For the text-containing cell, return its midpoint in [x, y] coordinate format. 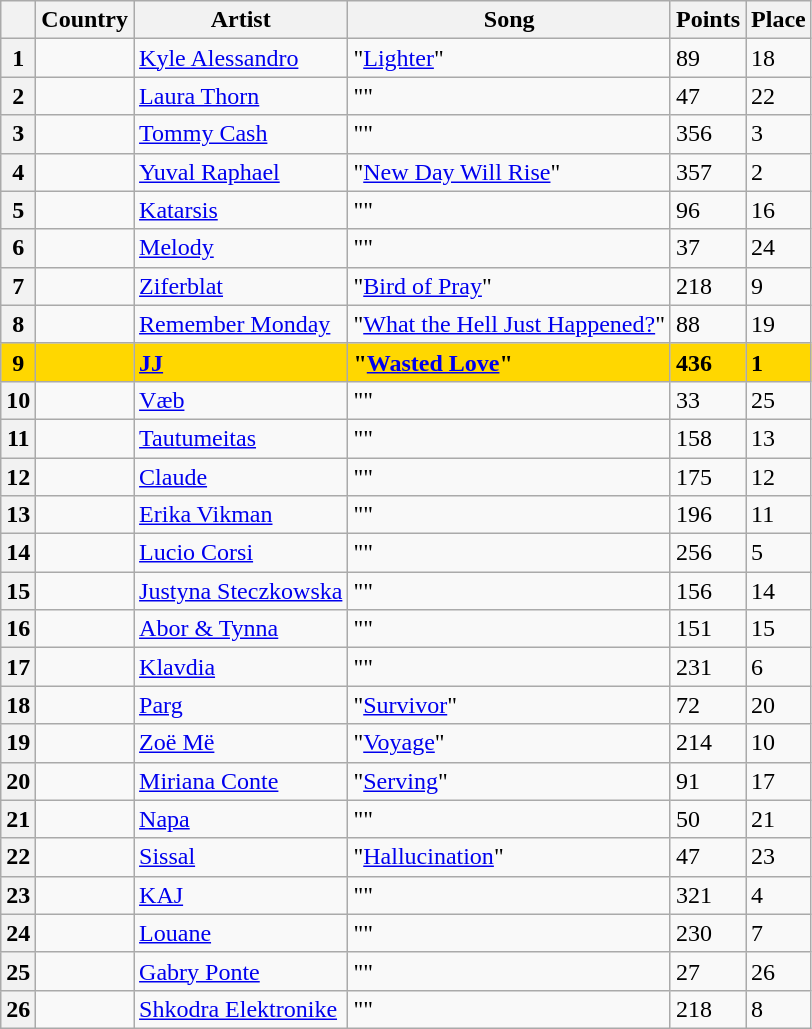
96 [708, 210]
Tautumeitas [241, 438]
89 [708, 58]
436 [708, 362]
Artist [241, 20]
196 [708, 515]
Yuval Raphael [241, 172]
"What the Hell Just Happened?" [510, 324]
Laura Thorn [241, 96]
231 [708, 667]
158 [708, 438]
Abor & Tynna [241, 629]
Væb [241, 400]
88 [708, 324]
Klavdia [241, 667]
Shkodra Elektronike [241, 1009]
356 [708, 134]
214 [708, 743]
72 [708, 705]
50 [708, 819]
"Voyage" [510, 743]
256 [708, 553]
Kyle Alessandro [241, 58]
Remember Monday [241, 324]
230 [708, 933]
Louane [241, 933]
27 [708, 971]
Zoë Më [241, 743]
Napa [241, 819]
"New Day Will Rise" [510, 172]
357 [708, 172]
Points [708, 20]
Place [779, 20]
KAJ [241, 895]
Parg [241, 705]
Justyna Steczkowska [241, 591]
Tommy Cash [241, 134]
Lucio Corsi [241, 553]
Ziferblat [241, 286]
Country [85, 20]
Katarsis [241, 210]
Gabry Ponte [241, 971]
"Lighter" [510, 58]
91 [708, 781]
Claude [241, 477]
"Hallucination" [510, 857]
151 [708, 629]
Erika Vikman [241, 515]
175 [708, 477]
"Bird of Pray" [510, 286]
"Serving" [510, 781]
156 [708, 591]
Miriana Conte [241, 781]
Song [510, 20]
37 [708, 248]
321 [708, 895]
33 [708, 400]
"Wasted Love" [510, 362]
Sissal [241, 857]
JJ [241, 362]
Melody [241, 248]
"Survivor" [510, 705]
